Detect which cell encompasses the target text, then output its [X, Y] center coordinate. 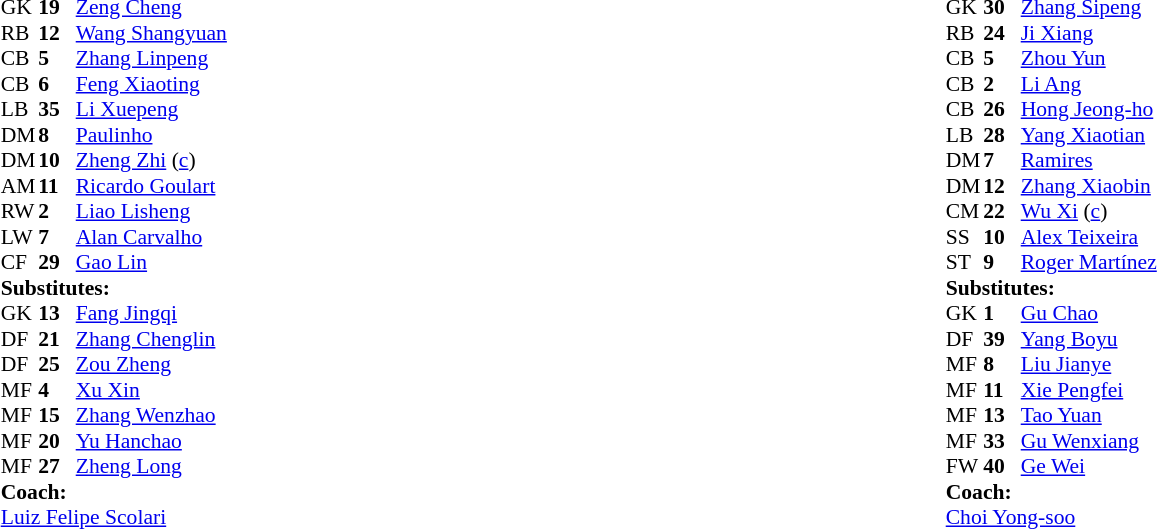
Yu Hanchao [152, 441]
29 [57, 263]
6 [57, 84]
Tao Yuan [1089, 415]
24 [1002, 33]
Li Ang [1089, 84]
1 [1002, 313]
25 [57, 365]
22 [1002, 211]
Yang Xiaotian [1089, 135]
Zhang Wenzhao [152, 415]
Wu Xi (c) [1089, 211]
Roger Martínez [1089, 263]
Zheng Long [152, 467]
Xu Xin [152, 390]
26 [1002, 109]
27 [57, 467]
21 [57, 339]
20 [57, 441]
ST [965, 263]
Liu Jianye [1089, 365]
35 [57, 109]
Hong Jeong-ho [1089, 109]
Xie Pengfei [1089, 390]
Zhang Xiaobin [1089, 186]
Zheng Zhi (c) [152, 161]
Paulinho [152, 135]
CM [965, 211]
Gao Lin [152, 263]
Ricardo Goulart [152, 186]
LW [20, 237]
RW [20, 211]
Fang Jingqi [152, 313]
Ji Xiang [1089, 33]
4 [57, 390]
Wang Shangyuan [152, 33]
Alex Teixeira [1089, 237]
Yang Boyu [1089, 339]
FW [965, 467]
Zhou Yun [1089, 59]
Feng Xiaoting [152, 84]
Zhang Chenglin [152, 339]
15 [57, 415]
Gu Wenxiang [1089, 441]
Alan Carvalho [152, 237]
Ge Wei [1089, 467]
AM [20, 186]
40 [1002, 467]
SS [965, 237]
33 [1002, 441]
Zou Zheng [152, 365]
CF [20, 263]
Zhang Linpeng [152, 59]
39 [1002, 339]
Gu Chao [1089, 313]
9 [1002, 263]
Li Xuepeng [152, 109]
28 [1002, 135]
Liao Lisheng [152, 211]
Ramires [1089, 161]
